Identify which cell holds the provided text, then report its [X, Y] central coordinate. 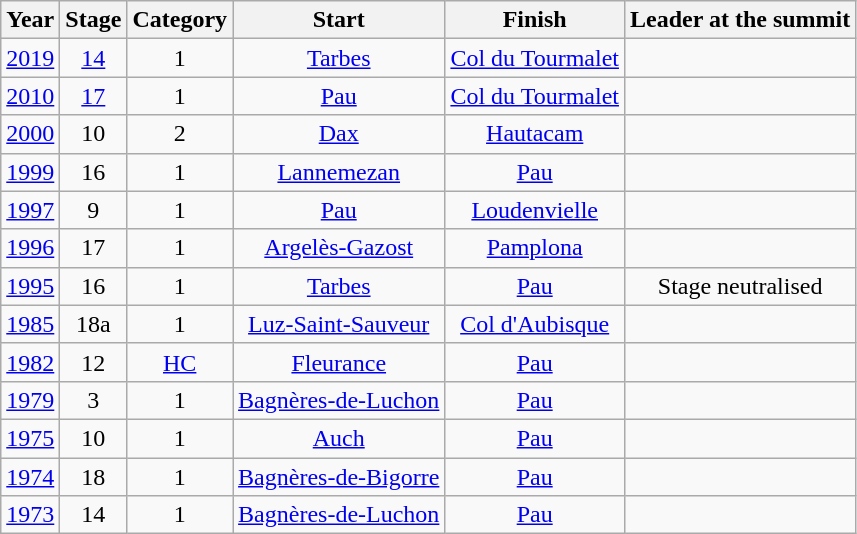
1975 [30, 438]
Category [180, 20]
1999 [30, 172]
2000 [30, 134]
Argelès-Gazost [339, 248]
1974 [30, 477]
18a [94, 324]
Leader at the summit [740, 20]
Loudenvielle [535, 210]
Year [30, 20]
9 [94, 210]
Luz-Saint-Sauveur [339, 324]
18 [94, 477]
3 [94, 400]
Dax [339, 134]
Auch [339, 438]
1997 [30, 210]
Fleurance [339, 362]
Bagnères-de-Bigorre [339, 477]
1995 [30, 286]
Stage [94, 20]
1979 [30, 400]
Lannemezan [339, 172]
Start [339, 20]
2 [180, 134]
1985 [30, 324]
2010 [30, 96]
HC [180, 362]
1996 [30, 248]
2019 [30, 58]
12 [94, 362]
1973 [30, 515]
1982 [30, 362]
Hautacam [535, 134]
Pamplona [535, 248]
Col d'Aubisque [535, 324]
Finish [535, 20]
Stage neutralised [740, 286]
